Search for the cell housing the specified text and yield its (X, Y) center coordinate. 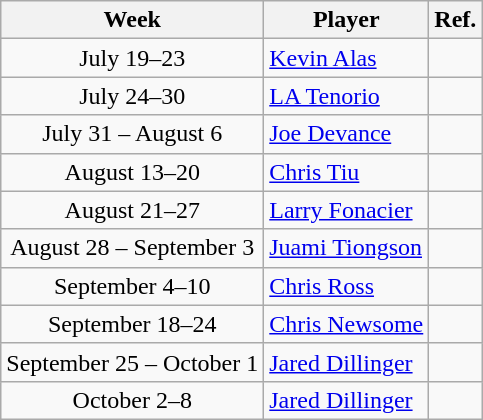
Juami Tiongson (346, 248)
LA Tenorio (346, 96)
September 25 – October 1 (132, 362)
Chris Tiu (346, 172)
September 4–10 (132, 286)
Player (346, 20)
Week (132, 20)
July 19–23 (132, 58)
October 2–8 (132, 400)
September 18–24 (132, 324)
August 21–27 (132, 210)
Joe Devance (346, 134)
July 31 – August 6 (132, 134)
July 24–30 (132, 96)
Ref. (456, 20)
August 13–20 (132, 172)
Larry Fonacier (346, 210)
Chris Newsome (346, 324)
August 28 – September 3 (132, 248)
Kevin Alas (346, 58)
Chris Ross (346, 286)
